Find where the given text appears and provide that cell's center as [X, Y] coordinate. 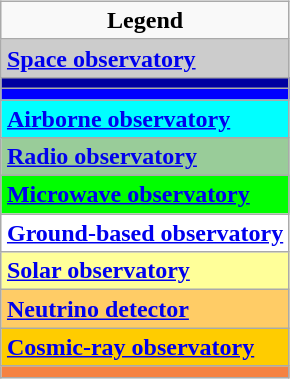
Airborne observatory [144, 119]
Cosmic-ray observatory [144, 347]
Neutrino detector [144, 309]
Radio observatory [144, 157]
Microwave observatory [144, 195]
Legend [144, 20]
Ground-based observatory [144, 233]
Space observatory [144, 58]
Solar observatory [144, 271]
